Identify which cell holds the provided text, then report its (x, y) central coordinate. 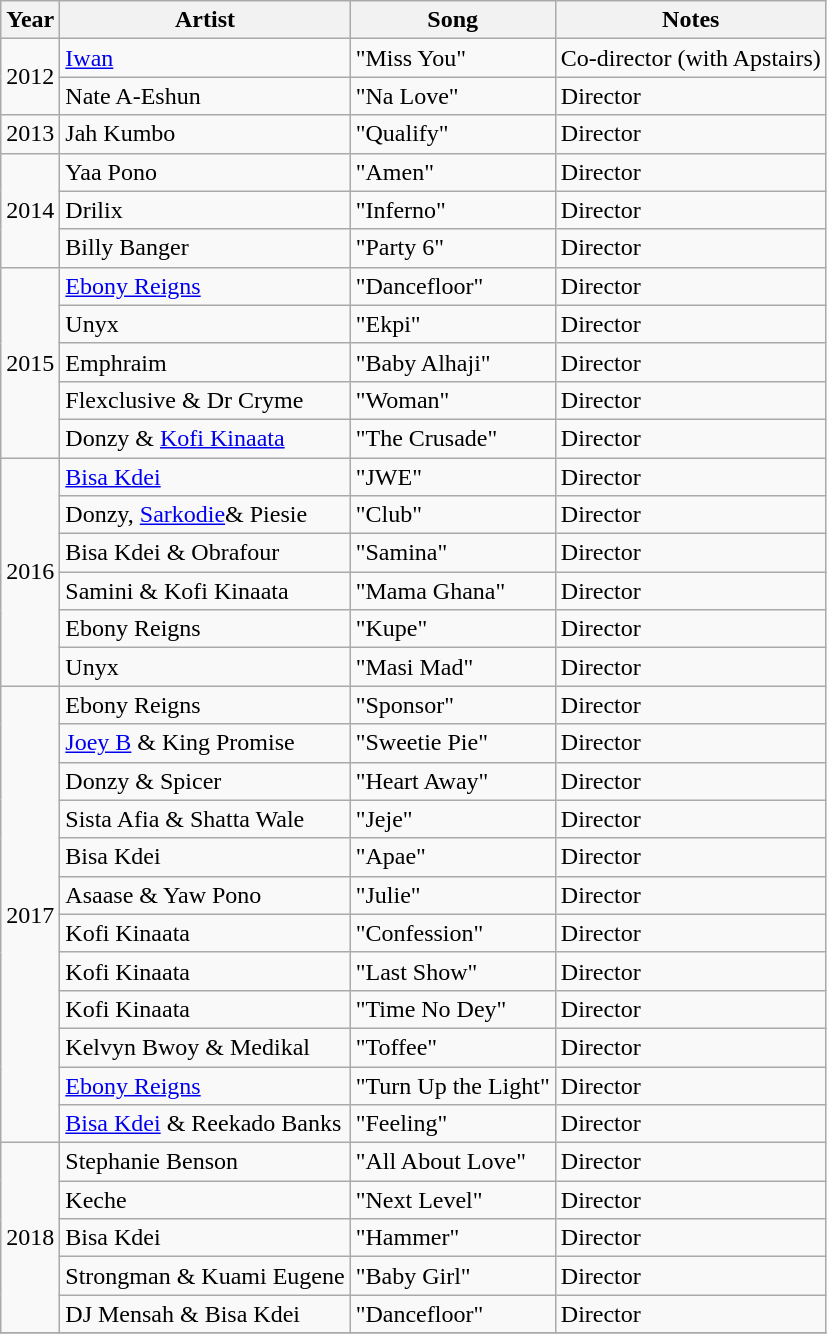
"Confession" (452, 933)
2015 (30, 362)
"Sponsor" (452, 705)
2013 (30, 134)
"Amen" (452, 172)
Year (30, 20)
"Last Show" (452, 971)
Yaa Pono (205, 172)
Kelvyn Bwoy & Medikal (205, 1047)
"Mama Ghana" (452, 591)
"Inferno" (452, 210)
Donzy, Sarkodie& Piesie (205, 515)
Flexclusive & Dr Cryme (205, 400)
"All About Love" (452, 1162)
2018 (30, 1238)
Notes (690, 20)
"Baby Alhaji" (452, 362)
"Jeje" (452, 819)
"Turn Up the Light" (452, 1085)
"Ekpi" (452, 324)
"Baby Girl" (452, 1276)
2017 (30, 914)
"Julie" (452, 895)
"The Crusade" (452, 438)
"Masi Mad" (452, 667)
"Party 6" (452, 248)
Stephanie Benson (205, 1162)
Bisa Kdei & Reekado Banks (205, 1124)
"Samina" (452, 553)
Joey B & King Promise (205, 743)
"Apae" (452, 857)
DJ Mensah & Bisa Kdei (205, 1314)
Keche (205, 1200)
Artist (205, 20)
Donzy & Kofi Kinaata (205, 438)
2014 (30, 210)
"Toffee" (452, 1047)
Drilix (205, 210)
Iwan (205, 58)
"Woman" (452, 400)
"Next Level" (452, 1200)
"Miss You" (452, 58)
Billy Banger (205, 248)
Samini & Kofi Kinaata (205, 591)
"Club" (452, 515)
"Qualify" (452, 134)
Bisa Kdei & Obrafour (205, 553)
Co-director (with Apstairs) (690, 58)
"Time No Dey" (452, 1009)
Donzy & Spicer (205, 781)
"Heart Away" (452, 781)
Sista Afia & Shatta Wale (205, 819)
Song (452, 20)
"Kupe" (452, 629)
"Sweetie Pie" (452, 743)
"Na Love" (452, 96)
Strongman & Kuami Eugene (205, 1276)
"Hammer" (452, 1238)
Jah Kumbo (205, 134)
2012 (30, 77)
"Feeling" (452, 1124)
"JWE" (452, 477)
2016 (30, 572)
Emphraim (205, 362)
Asaase & Yaw Pono (205, 895)
Nate A-Eshun (205, 96)
